Capture the cell that displays the provided text and extract its (X, Y) central coordinate. 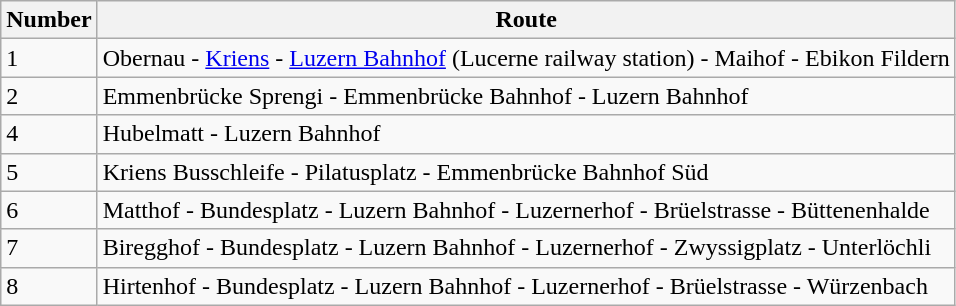
8 (49, 286)
Biregghof - Bundesplatz - Luzern Bahnhof - Luzernerhof - Zwyssigplatz - Unterlöchli (526, 248)
Hubelmatt - Luzern Bahnhof (526, 134)
Route (526, 20)
Hirtenhof - Bundesplatz - Luzern Bahnhof - Luzernerhof - Brüelstrasse - Würzenbach (526, 286)
Emmenbrücke Sprengi - Emmenbrücke Bahnhof - Luzern Bahnhof (526, 96)
Matthof - Bundesplatz - Luzern Bahnhof - Luzernerhof - Brüelstrasse - Büttenenhalde (526, 210)
2 (49, 96)
1 (49, 58)
5 (49, 172)
4 (49, 134)
7 (49, 248)
Number (49, 20)
Kriens Busschleife - Pilatusplatz - Emmenbrücke Bahnhof Süd (526, 172)
6 (49, 210)
Obernau - Kriens - Luzern Bahnhof (Lucerne railway station) - Maihof - Ebikon Fildern (526, 58)
